Search for the cell housing the specified text and yield its (x, y) center coordinate. 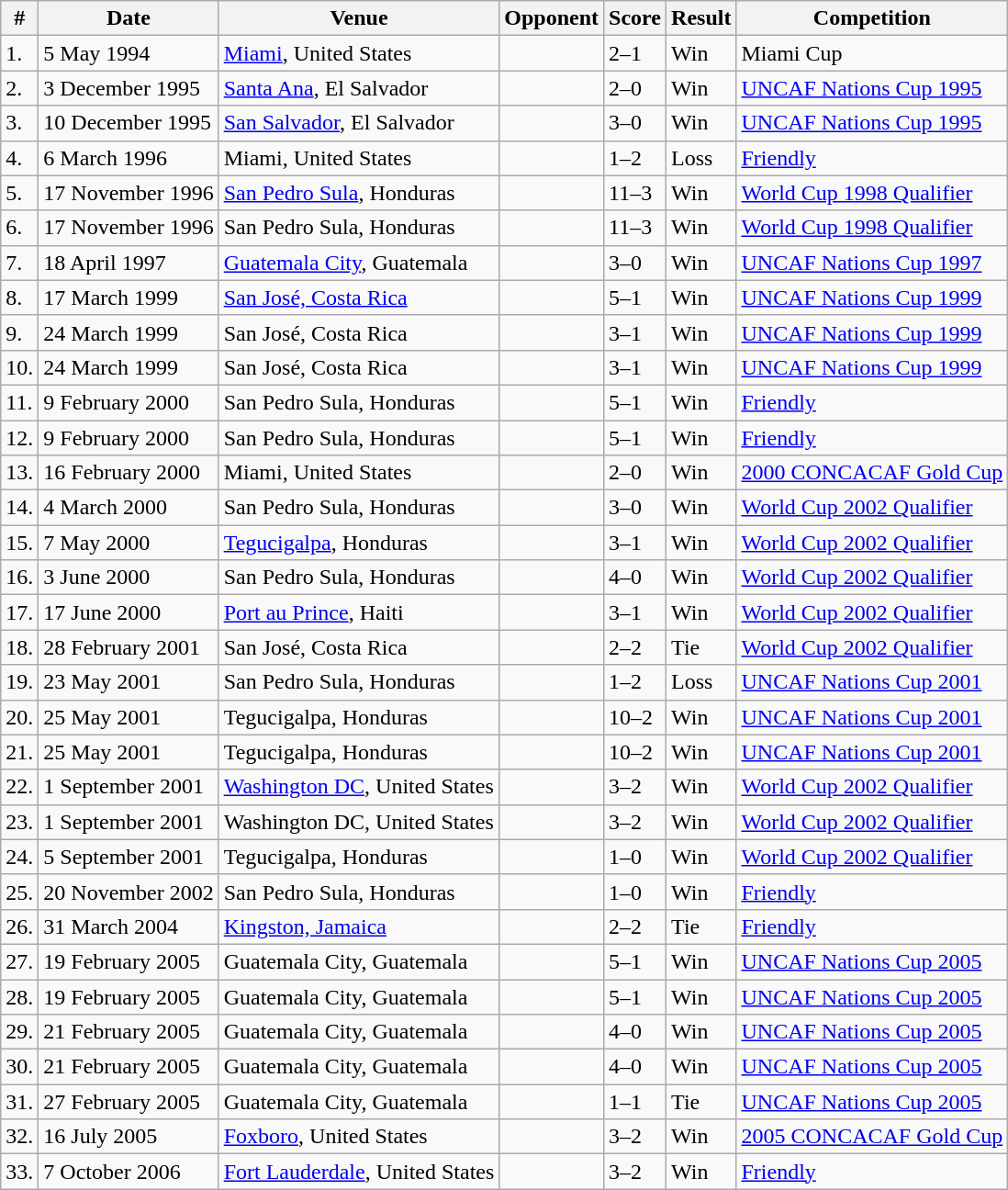
15. (20, 543)
23 May 2001 (129, 682)
2. (20, 88)
28. (20, 996)
Foxboro, United States (359, 1137)
Fort Lauderdale, United States (359, 1172)
28 February 2001 (129, 647)
2–1 (635, 53)
19. (20, 682)
16 February 2000 (129, 473)
27. (20, 961)
4 March 2000 (129, 508)
7 October 2006 (129, 1172)
San Salvador, El Salvador (359, 123)
2000 CONCACAF Gold Cup (872, 473)
1. (20, 53)
Score (635, 18)
Port au Prince, Haiti (359, 612)
9. (20, 332)
5. (20, 193)
32. (20, 1137)
UNCAF Nations Cup 1997 (872, 263)
6. (20, 228)
17 June 2000 (129, 612)
16 July 2005 (129, 1137)
Venue (359, 18)
11. (20, 402)
5 September 2001 (129, 857)
8. (20, 297)
20 November 2002 (129, 892)
10. (20, 367)
26. (20, 926)
13. (20, 473)
17 March 1999 (129, 297)
31. (20, 1102)
18. (20, 647)
1–1 (635, 1102)
10 December 1995 (129, 123)
12. (20, 438)
20. (20, 717)
3 December 1995 (129, 88)
24. (20, 857)
6 March 1996 (129, 158)
Competition (872, 18)
17. (20, 612)
25. (20, 892)
4. (20, 158)
31 March 2004 (129, 926)
Result (701, 18)
2005 CONCACAF Gold Cup (872, 1137)
7. (20, 263)
Date (129, 18)
3 June 2000 (129, 578)
18 April 1997 (129, 263)
27 February 2005 (129, 1102)
21. (20, 752)
Opponent (552, 18)
16. (20, 578)
30. (20, 1067)
Miami Cup (872, 53)
29. (20, 1032)
Kingston, Jamaica (359, 926)
14. (20, 508)
33. (20, 1172)
22. (20, 787)
3. (20, 123)
7 May 2000 (129, 543)
# (20, 18)
Santa Ana, El Salvador (359, 88)
5 May 1994 (129, 53)
23. (20, 822)
